Search for the cell housing the specified text and yield its [x, y] center coordinate. 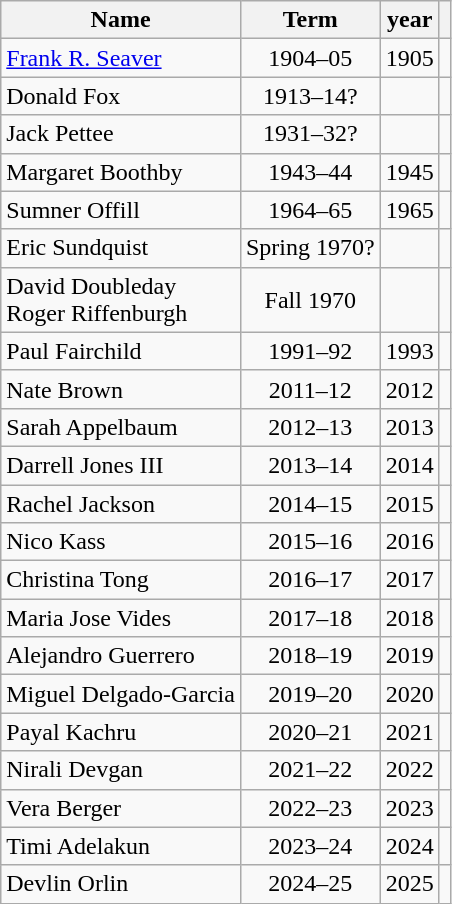
Eric Sundquist [121, 248]
Devlin Orlin [121, 884]
Sumner Offill [121, 210]
2016–17 [310, 580]
2025 [410, 884]
2019–20 [310, 694]
2022 [410, 770]
Nate Brown [121, 389]
2017 [410, 580]
Miguel Delgado-Garcia [121, 694]
Vera Berger [121, 808]
1965 [410, 210]
1905 [410, 58]
2022–23 [310, 808]
2011–12 [310, 389]
Nirali Devgan [121, 770]
2018 [410, 618]
1945 [410, 172]
2018–19 [310, 656]
Paul Fairchild [121, 351]
Maria Jose Vides [121, 618]
2014–15 [310, 503]
Name [121, 20]
1931–32? [310, 134]
2019 [410, 656]
David DoubledayRoger Riffenburgh [121, 300]
Darrell Jones III [121, 465]
2020 [410, 694]
2012–13 [310, 427]
2021–22 [310, 770]
Jack Pettee [121, 134]
2021 [410, 732]
2012 [410, 389]
2017–18 [310, 618]
Sarah Appelbaum [121, 427]
Nico Kass [121, 542]
Donald Fox [121, 96]
2020–21 [310, 732]
Margaret Boothby [121, 172]
Rachel Jackson [121, 503]
1913–14? [310, 96]
1991–92 [310, 351]
2016 [410, 542]
2014 [410, 465]
1993 [410, 351]
1964–65 [310, 210]
Payal Kachru [121, 732]
2023 [410, 808]
2023–24 [310, 846]
Fall 1970 [310, 300]
Timi Adelakun [121, 846]
2013 [410, 427]
Christina Tong [121, 580]
2024–25 [310, 884]
year [410, 20]
1943–44 [310, 172]
2015 [410, 503]
1904–05 [310, 58]
2013–14 [310, 465]
Alejandro Guerrero [121, 656]
Frank R. Seaver [121, 58]
2015–16 [310, 542]
Term [310, 20]
2024 [410, 846]
Spring 1970? [310, 248]
